Locate the cell with the specified text and output its [x, y] center coordinate. 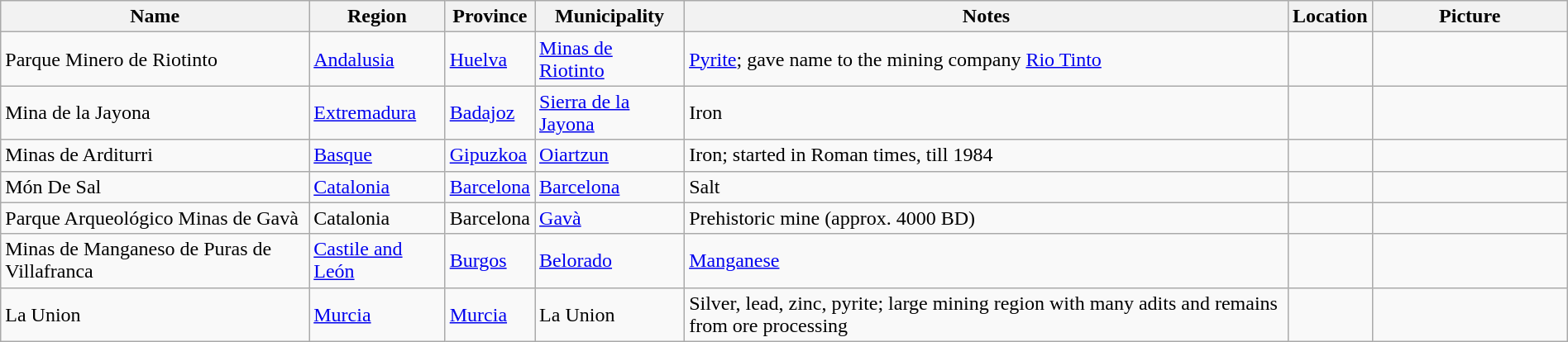
Minas de Riotinto [610, 59]
Notes [987, 17]
Minas de Manganeso de Puras de Villafranca [155, 261]
Sierra de la Jayona [610, 112]
Castile and León [377, 261]
Mina de la Jayona [155, 112]
Huelva [490, 59]
Minas de Arditurri [155, 155]
Extremadura [377, 112]
Name [155, 17]
Silver, lead, zinc, pyrite; large mining region with many adits and remains from ore processing [987, 314]
Pyrite; gave name to the mining company Rio Tinto [987, 59]
Picture [1470, 17]
Iron [987, 112]
Belorado [610, 261]
Gipuzkoa [490, 155]
Burgos [490, 261]
Municipality [610, 17]
Salt [987, 187]
Parque Minero de Riotinto [155, 59]
Món De Sal [155, 187]
Parque Arqueológico Minas de Gavà [155, 218]
Gavà [610, 218]
Andalusia [377, 59]
Badajoz [490, 112]
Region [377, 17]
Manganese [987, 261]
Prehistoric mine (approx. 4000 BD) [987, 218]
Location [1330, 17]
Basque [377, 155]
Iron; started in Roman times, till 1984 [987, 155]
Oiartzun [610, 155]
Province [490, 17]
